Return (x, y) of the center of cell containing provided text 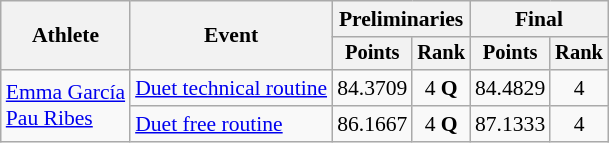
87.1333 (510, 124)
Preliminaries (401, 19)
Final (539, 19)
84.4829 (510, 88)
86.1667 (372, 124)
84.3709 (372, 88)
Duet technical routine (231, 88)
Event (231, 36)
Emma GarcíaPau Ribes (66, 106)
Duet free routine (231, 124)
Athlete (66, 36)
